Detect which cell encompasses the target text, then output its [x, y] center coordinate. 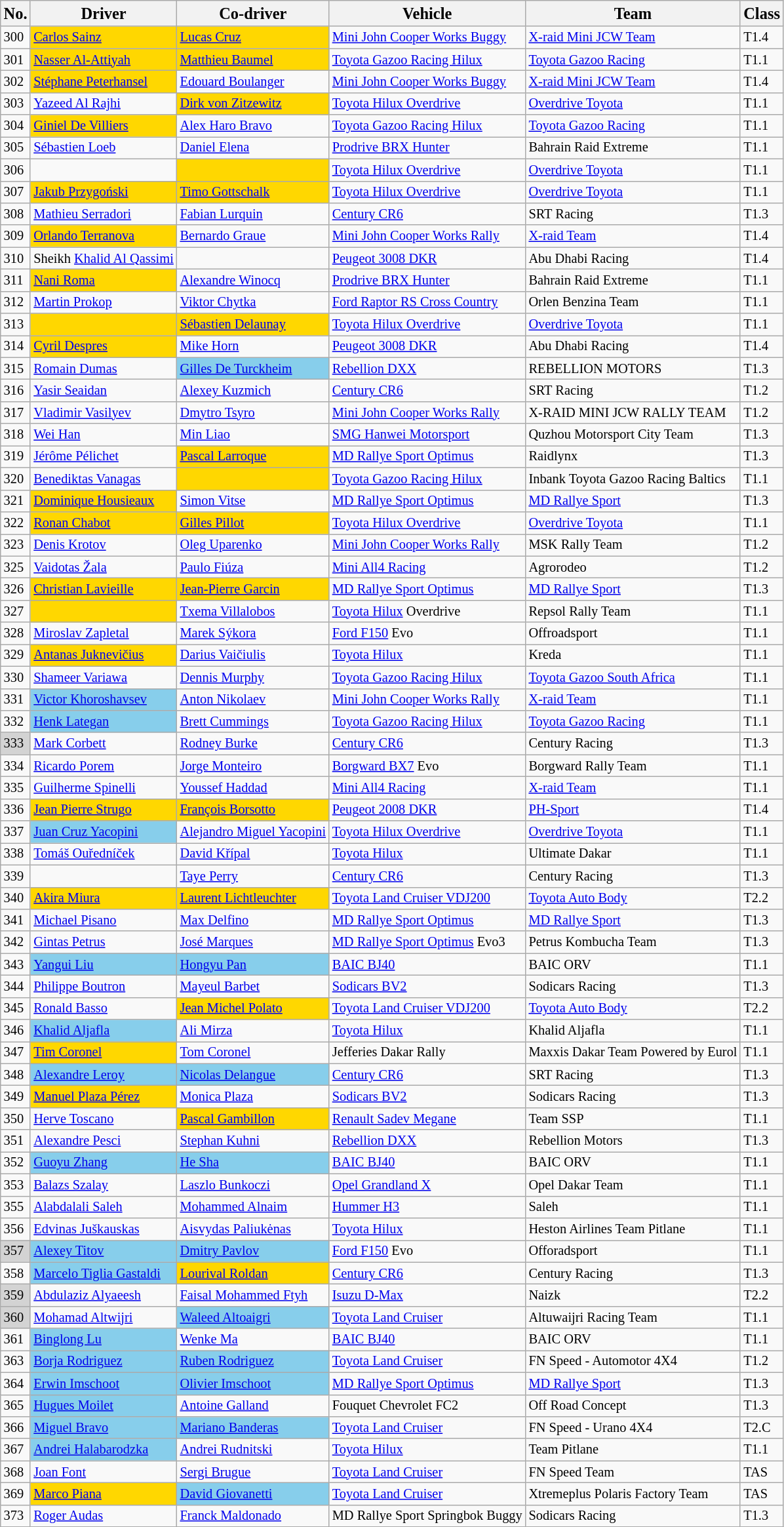
Alejandro Miguel Yacopini [253, 832]
320 [16, 479]
Andrei Halabarodzka [104, 1450]
Joan Font [104, 1472]
316 [16, 390]
Jefferies Dakar Rally [427, 1052]
348 [16, 1075]
317 [16, 412]
Miroslav Zapletal [104, 633]
PH-Sport [633, 810]
Ronan Chabot [104, 523]
Quzhou Motorsport City Team [633, 435]
Maxxis Dakar Team Powered by Eurol [633, 1052]
Hongyu Pan [253, 964]
Alexandre Winocq [253, 280]
Mark Corbett [104, 744]
367 [16, 1450]
FN Speed Team [633, 1472]
SMG Hanwei Motorsport [427, 435]
Vaidotas Žala [104, 567]
322 [16, 523]
369 [16, 1494]
Mariano Banderas [253, 1427]
Franck Maldonado [253, 1516]
358 [16, 1273]
Stéphane Peterhansel [104, 81]
Inbank Toyota Gazoo Racing Baltics [633, 479]
303 [16, 104]
Agrorodeo [633, 567]
Bernardo Graue [253, 236]
Faisal Mohammed Ftyh [253, 1295]
305 [16, 148]
FN Speed - Automotor 4X4 [633, 1361]
339 [16, 876]
Orlen Benzina Team [633, 302]
Off Road Concept [633, 1406]
Wenke Ma [253, 1339]
Rebellion Motors [633, 1141]
Guoyu Zhang [104, 1162]
Jean Pierre Strugo [104, 810]
335 [16, 787]
Isuzu D-Max [427, 1295]
Kreda [633, 655]
X-RAID MINI JCW RALLY TEAM [633, 412]
Nani Roma [104, 280]
Marcelo Tiglia Gastaldi [104, 1273]
359 [16, 1295]
323 [16, 545]
312 [16, 302]
366 [16, 1427]
321 [16, 501]
Matthieu Baumel [253, 60]
Borgward Rally Team [633, 766]
Shameer Variawa [104, 677]
Opel Grandland X [427, 1185]
Ruben Rodriguez [253, 1361]
Roger Audas [104, 1516]
Guilherme Spinelli [104, 787]
352 [16, 1162]
Jérôme Pélichet [104, 456]
Ali Mirza [253, 1031]
Fabian Lurquin [253, 214]
364 [16, 1383]
329 [16, 655]
346 [16, 1031]
T2.C [762, 1427]
Binglong Lu [104, 1339]
Naizk [633, 1295]
Balazs Szalay [104, 1185]
301 [16, 60]
Dominique Housieaux [104, 501]
Philippe Boutron [104, 986]
Ronald Basso [104, 1008]
Yasir Seaidan [104, 390]
Jean Michel Polato [253, 1008]
Mike Horn [253, 346]
Borja Rodriguez [104, 1361]
REBELLION MOTORS [633, 368]
349 [16, 1097]
Alexey Kuzmich [253, 390]
Laszlo Bunkoczi [253, 1185]
357 [16, 1251]
306 [16, 170]
361 [16, 1339]
353 [16, 1185]
325 [16, 567]
342 [16, 942]
Dmytro Tsyro [253, 412]
Opel Dakar Team [633, 1185]
Class [762, 13]
319 [16, 456]
Altuwaijri Racing Team [633, 1317]
Nicolas Delangue [253, 1075]
Tom Coronel [253, 1052]
Mathieu Serradori [104, 214]
347 [16, 1052]
334 [16, 766]
340 [16, 898]
Gilles Pillot [253, 523]
Sergi Brugue [253, 1472]
365 [16, 1406]
Stephan Kuhni [253, 1141]
Wei Han [104, 435]
MSK Rally Team [633, 545]
Hummer H3 [427, 1207]
304 [16, 126]
373 [16, 1516]
Giniel De Villiers [104, 126]
Txema Villalobos [253, 611]
Xtremeplus Polaris Factory Team [633, 1494]
Manuel Plaza Pérez [104, 1097]
Tomáš Ouředníček [104, 854]
Heston Airlines Team Pitlane [633, 1229]
Nasser Al-Attiyah [104, 60]
341 [16, 920]
Lucas Cruz [253, 37]
309 [16, 236]
307 [16, 192]
332 [16, 721]
Marek Sýkora [253, 633]
Alexandre Pesci [104, 1141]
Herve Toscano [104, 1119]
337 [16, 832]
331 [16, 700]
Christian Lavieille [104, 589]
Peugeot 2008 DKR [427, 810]
Mohammed Alnaim [253, 1207]
343 [16, 964]
327 [16, 611]
Team [633, 13]
Toyota Gazoo South Africa [633, 677]
Gilles De Turckheim [253, 368]
Oleg Uparenko [253, 545]
Cyril Despres [104, 346]
Alexey Titov [104, 1251]
Fouquet Chevrolet FC2 [427, 1406]
311 [16, 280]
Co-driver [253, 13]
Mohamad Altwijri [104, 1317]
Michael Pisano [104, 920]
Mayeul Barbet [253, 986]
Orlando Terranova [104, 236]
Team SSP [633, 1119]
Sébastien Loeb [104, 148]
368 [16, 1472]
Min Liao [253, 435]
José Marques [253, 942]
360 [16, 1317]
Repsol Rally Team [633, 611]
Miguel Bravo [104, 1427]
Waleed Altoaigri [253, 1317]
Antoine Galland [253, 1406]
Jorge Monteiro [253, 766]
He Sha [253, 1162]
Tim Coronel [104, 1052]
Gintas Petrus [104, 942]
356 [16, 1229]
Romain Dumas [104, 368]
Renault Sadev Megane [427, 1119]
Alabdalali Saleh [104, 1207]
Ultimate Dakar [633, 854]
Ricardo Porem [104, 766]
Max Delfino [253, 920]
Taye Perry [253, 876]
Jean-Pierre Garcin [253, 589]
Henk Lategan [104, 721]
Marco Piana [104, 1494]
300 [16, 37]
Vehicle [427, 13]
314 [16, 346]
Alex Haro Bravo [253, 126]
Rodney Burke [253, 744]
Abdulaziz Alyaeesh [104, 1295]
Dennis Murphy [253, 677]
Dirk von Zitzewitz [253, 104]
363 [16, 1361]
Aisvydas Paliukėnas [253, 1229]
Ford Raptor RS Cross Country [427, 302]
Offoradsport [633, 1251]
No. [16, 13]
Martin Prokop [104, 302]
Offroadsport [633, 633]
Saleh [633, 1207]
330 [16, 677]
326 [16, 589]
Petrus Kombucha Team [633, 942]
Lourival Roldan [253, 1273]
Akira Miura [104, 898]
Viktor Chytka [253, 302]
308 [16, 214]
François Borsotto [253, 810]
Darius Vaičiulis [253, 655]
MD Rallye Sport Optimus Evo3 [427, 942]
Raidlynx [633, 456]
Olivier Imschoot [253, 1383]
338 [16, 854]
Pascal Gambillon [253, 1119]
Monica Plaza [253, 1097]
Pascal Larroque [253, 456]
Andrei Rudnitski [253, 1450]
Simon Vitse [253, 501]
Sheikh Khalid Al Qassimi [104, 258]
David Giovanetti [253, 1494]
Benediktas Vanagas [104, 479]
Team Pitlane [633, 1450]
Sébastien Delaunay [253, 325]
David Křípal [253, 854]
Anton Nikolaev [253, 700]
344 [16, 986]
Borgward BX7 Evo [427, 766]
336 [16, 810]
Daniel Elena [253, 148]
310 [16, 258]
350 [16, 1119]
Edouard Boulanger [253, 81]
Youssef Haddad [253, 787]
Yangui Liu [104, 964]
328 [16, 633]
Paulo Fiúza [253, 567]
351 [16, 1141]
Yazeed Al Rajhi [104, 104]
Denis Krotov [104, 545]
Timo Gottschalk [253, 192]
Driver [104, 13]
Victor Khoroshavsev [104, 700]
333 [16, 744]
Erwin Imschoot [104, 1383]
Brett Cummings [253, 721]
MD Rallye Sport Springbok Buggy [427, 1516]
Hugues Moilet [104, 1406]
Dmitry Pavlov [253, 1251]
Carlos Sainz [104, 37]
FN Speed - Urano 4X4 [633, 1427]
302 [16, 81]
355 [16, 1207]
Juan Cruz Yacopini [104, 832]
Edvinas Juškauskas [104, 1229]
Antanas Juknevičius [104, 655]
Alexandre Leroy [104, 1075]
318 [16, 435]
Jakub Przygoński [104, 192]
Laurent Lichtleuchter [253, 898]
313 [16, 325]
345 [16, 1008]
315 [16, 368]
Vladimir Vasilyev [104, 412]
